Output the (x, y) coordinate of the center of the cell containing the given text.  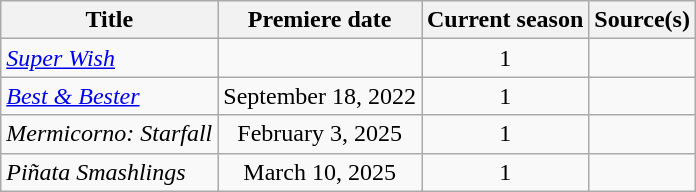
Best & Bester (110, 96)
February 3, 2025 (320, 134)
September 18, 2022 (320, 96)
Current season (506, 20)
Source(s) (642, 20)
Super Wish (110, 58)
Mermicorno: Starfall (110, 134)
Piñata Smashlings (110, 172)
March 10, 2025 (320, 172)
Title (110, 20)
Premiere date (320, 20)
